Pinpoint the cell where the given text exists, returning its [x, y] midpoint coordinate. 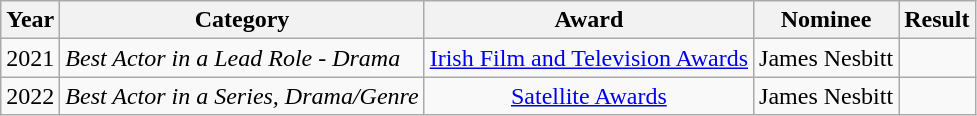
Year [30, 20]
2021 [30, 58]
Category [242, 20]
Award [588, 20]
Satellite Awards [588, 96]
Result [937, 20]
2022 [30, 96]
Best Actor in a Series, Drama/Genre [242, 96]
Nominee [826, 20]
Best Actor in a Lead Role - Drama [242, 58]
Irish Film and Television Awards [588, 58]
